Output the [x, y] coordinate of the center of the cell containing the given text.  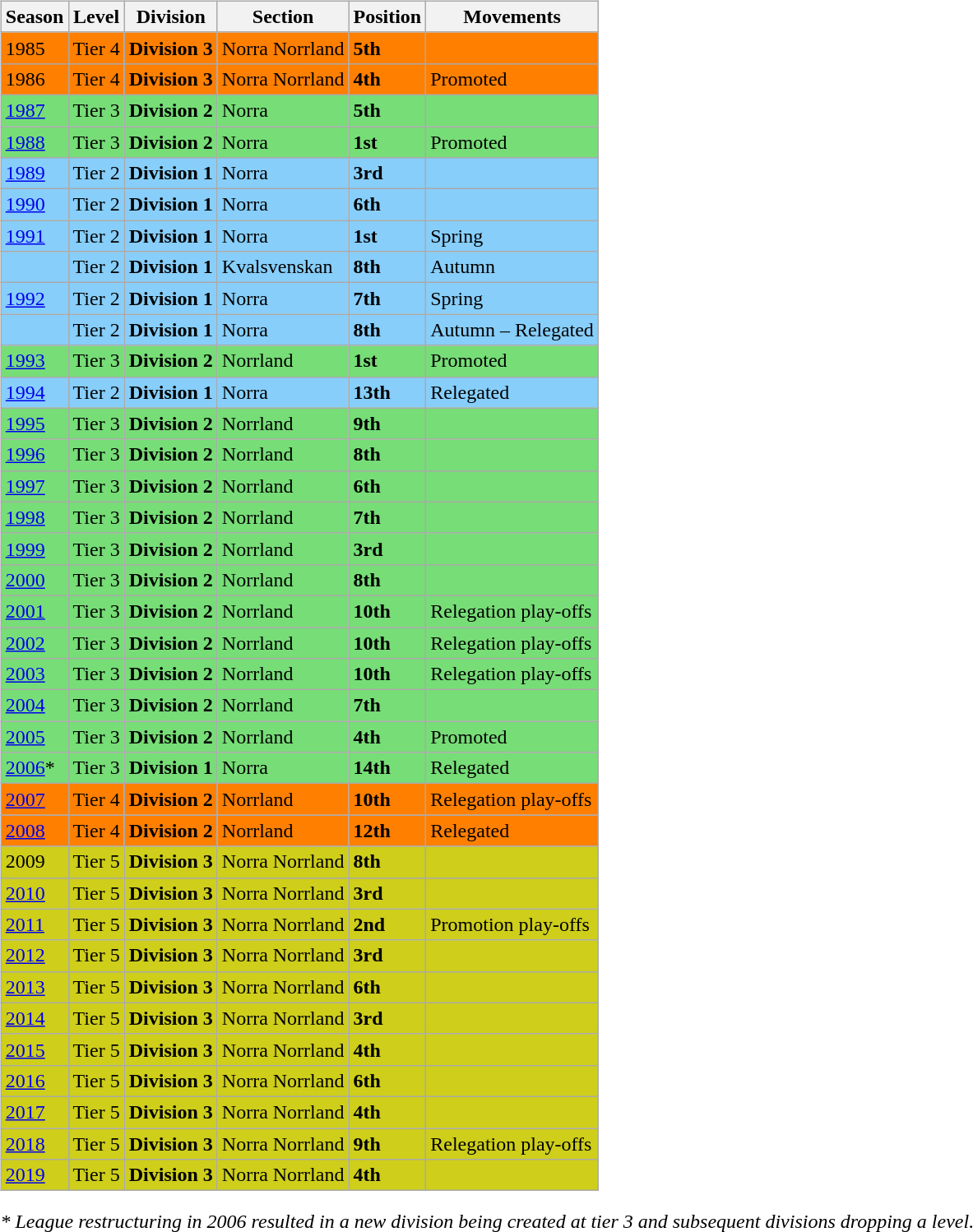
1985 [35, 48]
2001 [35, 611]
1997 [35, 486]
Position [387, 16]
2014 [35, 1018]
1994 [35, 392]
12th [387, 831]
1992 [35, 299]
Autumn [512, 267]
2007 [35, 799]
1987 [35, 110]
2013 [35, 987]
2012 [35, 956]
14th [387, 768]
2010 [35, 893]
Division [171, 16]
1991 [35, 236]
2nd [387, 924]
2015 [35, 1049]
2008 [35, 831]
1996 [35, 455]
Promotion play-offs [512, 924]
1995 [35, 424]
2006* [35, 768]
2018 [35, 1144]
2019 [35, 1175]
2011 [35, 924]
1989 [35, 174]
1998 [35, 517]
2016 [35, 1081]
1988 [35, 142]
Kvalsvenskan [283, 267]
13th [387, 392]
2000 [35, 580]
Season [35, 16]
1986 [35, 79]
2005 [35, 737]
2003 [35, 674]
2017 [35, 1112]
2004 [35, 706]
1990 [35, 205]
2002 [35, 642]
1993 [35, 361]
1999 [35, 549]
Autumn – Relegated [512, 330]
2009 [35, 862]
Level [96, 16]
Movements [512, 16]
Section [283, 16]
